From the cell containing the given text, extract its center point as [x, y] coordinate. 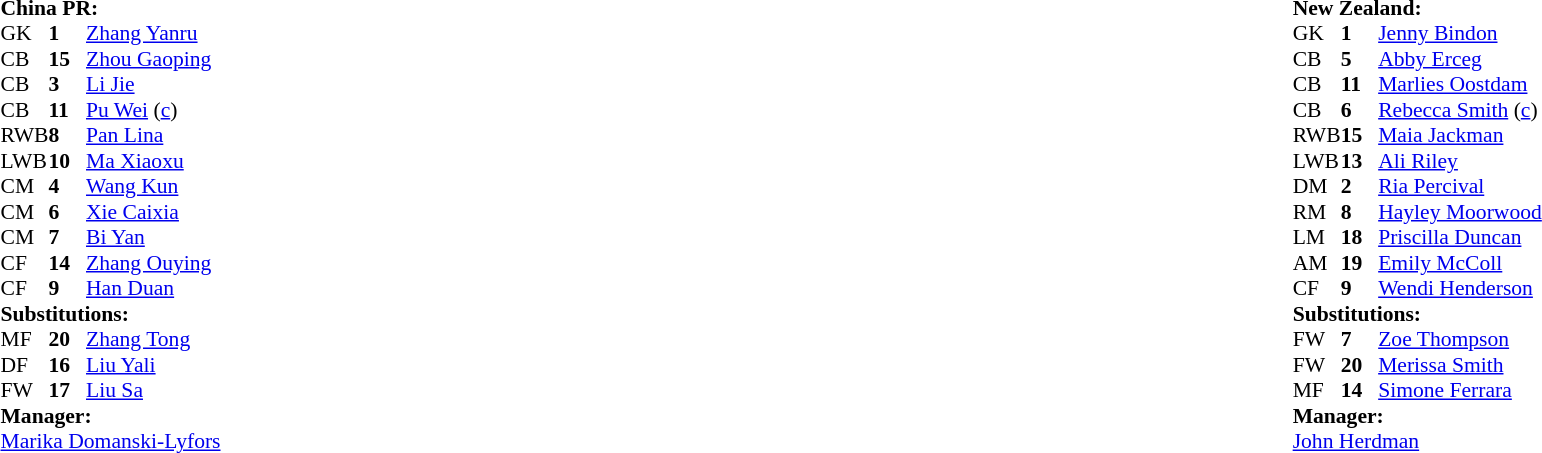
13 [1360, 161]
AM [1317, 263]
Zhang Yanru [154, 33]
Maia Jackman [1460, 135]
16 [67, 365]
Merissa Smith [1460, 365]
Jenny Bindon [1460, 33]
Rebecca Smith (c) [1460, 110]
19 [1360, 263]
Li Jie [154, 85]
Hayley Moorwood [1460, 212]
Zhang Tong [154, 339]
RM [1317, 212]
Marlies Oostdam [1460, 85]
Wendi Henderson [1460, 289]
Ali Riley [1460, 161]
Pu Wei (c) [154, 110]
Zhang Ouying [154, 263]
18 [1360, 237]
5 [1360, 59]
Zoe Thompson [1460, 339]
Priscilla Duncan [1460, 237]
Bi Yan [154, 237]
2 [1360, 187]
DM [1317, 187]
Abby Erceg [1460, 59]
10 [67, 161]
Han Duan [154, 289]
Ma Xiaoxu [154, 161]
Emily McColl [1460, 263]
Ria Percival [1460, 187]
Xie Caixia [154, 212]
Wang Kun [154, 187]
4 [67, 187]
LM [1317, 237]
DF [24, 365]
Zhou Gaoping [154, 59]
17 [67, 391]
Liu Sa [154, 391]
Simone Ferrara [1460, 391]
Pan Lina [154, 135]
3 [67, 85]
Liu Yali [154, 365]
